Locate the cell with the specified text and output its (X, Y) center coordinate. 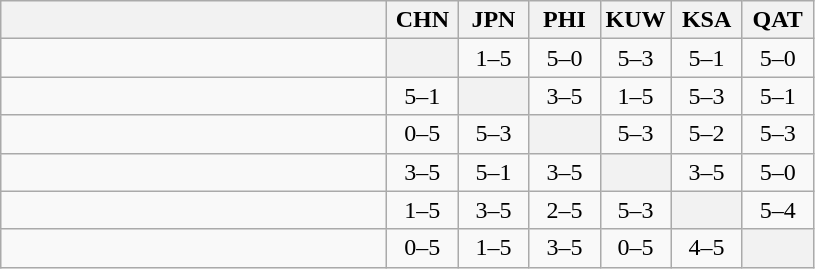
KSA (706, 20)
JPN (494, 20)
QAT (778, 20)
PHI (564, 20)
4–5 (706, 248)
2–5 (564, 210)
KUW (636, 20)
CHN (422, 20)
5–4 (778, 210)
5–2 (706, 134)
